Return the [X, Y] coordinate for the center point of the cell that contains the specified text.  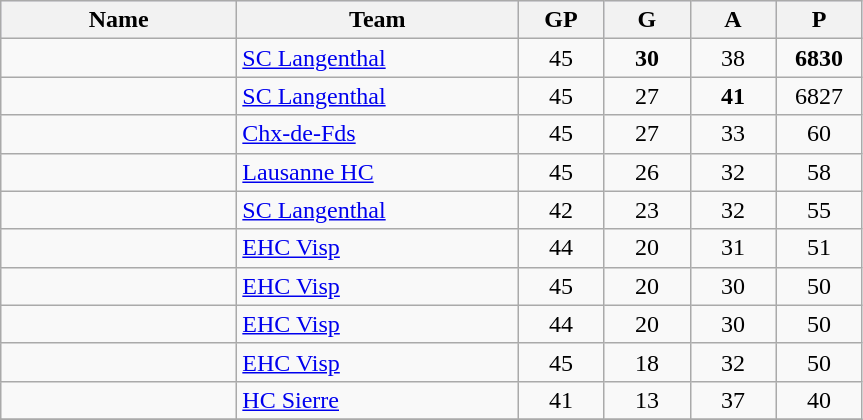
42 [561, 210]
HC Sierre [378, 400]
55 [819, 210]
33 [733, 134]
40 [819, 400]
51 [819, 248]
13 [647, 400]
26 [647, 172]
Name [119, 20]
18 [647, 362]
31 [733, 248]
6827 [819, 96]
38 [733, 58]
23 [647, 210]
GP [561, 20]
6830 [819, 58]
60 [819, 134]
G [647, 20]
37 [733, 400]
P [819, 20]
Chx-de-Fds [378, 134]
Lausanne HC [378, 172]
Team [378, 20]
A [733, 20]
58 [819, 172]
